Output the [X, Y] coordinate of the center of the cell containing the given text.  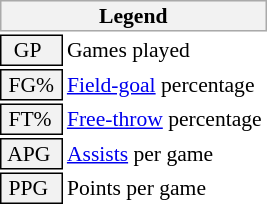
APG [31, 154]
Free-throw percentage [166, 120]
Games played [166, 50]
Assists per game [166, 154]
GP [31, 50]
FT% [31, 120]
FG% [31, 85]
Legend [134, 16]
PPG [31, 188]
Field-goal percentage [166, 85]
Points per game [166, 188]
